Determine the (x, y) coordinate at the center of the cell enclosing the given text.  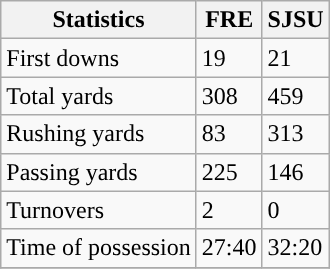
Rushing yards (99, 134)
32:20 (296, 248)
459 (296, 96)
Statistics (99, 20)
FRE (229, 20)
313 (296, 134)
21 (296, 58)
SJSU (296, 20)
0 (296, 210)
308 (229, 96)
225 (229, 172)
Total yards (99, 96)
2 (229, 210)
27:40 (229, 248)
Passing yards (99, 172)
146 (296, 172)
Time of possession (99, 248)
First downs (99, 58)
Turnovers (99, 210)
83 (229, 134)
19 (229, 58)
